Extract the [X, Y] coordinate from the center of the cell holding the provided text.  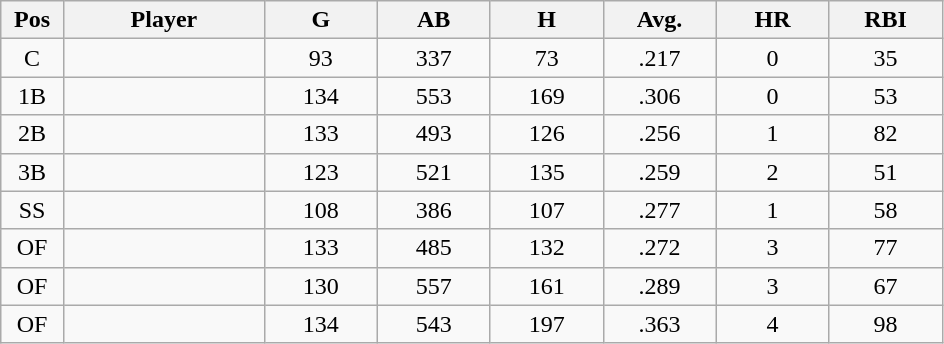
493 [434, 134]
3B [32, 172]
98 [886, 324]
67 [886, 286]
C [32, 58]
135 [546, 172]
.259 [660, 172]
.277 [660, 210]
.256 [660, 134]
73 [546, 58]
.217 [660, 58]
161 [546, 286]
AB [434, 20]
.272 [660, 248]
Player [164, 20]
HR [772, 20]
2 [772, 172]
93 [320, 58]
4 [772, 324]
386 [434, 210]
169 [546, 96]
337 [434, 58]
H [546, 20]
.289 [660, 286]
35 [886, 58]
130 [320, 286]
51 [886, 172]
Avg. [660, 20]
1B [32, 96]
126 [546, 134]
132 [546, 248]
RBI [886, 20]
53 [886, 96]
108 [320, 210]
77 [886, 248]
557 [434, 286]
123 [320, 172]
.363 [660, 324]
197 [546, 324]
553 [434, 96]
2B [32, 134]
Pos [32, 20]
SS [32, 210]
82 [886, 134]
485 [434, 248]
.306 [660, 96]
G [320, 20]
521 [434, 172]
58 [886, 210]
543 [434, 324]
107 [546, 210]
